Extract the (x, y) coordinate from the center of the cell holding the provided text.  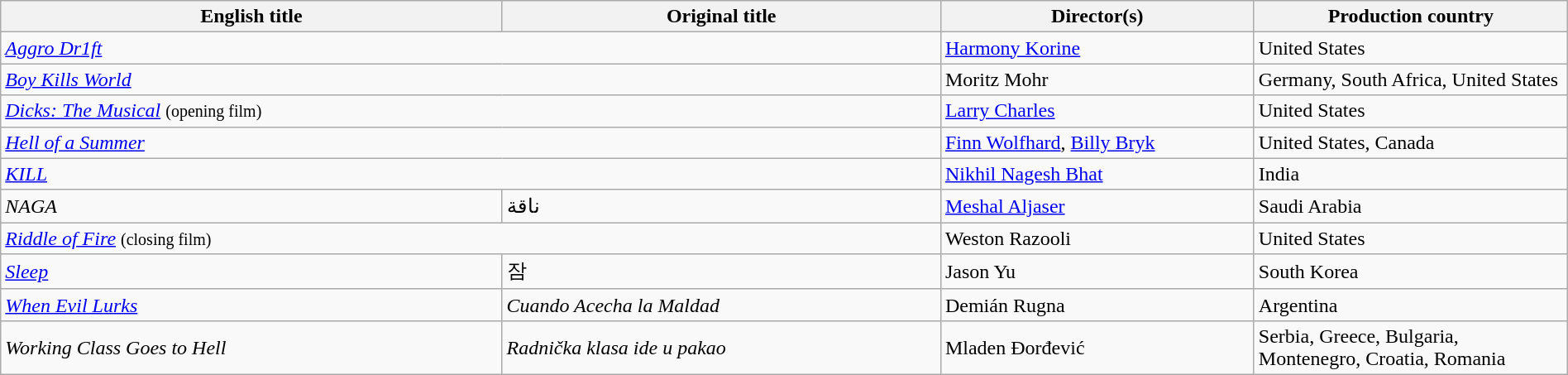
Finn Wolfhard, Billy Bryk (1097, 142)
Aggro Dr1ft (471, 48)
When Evil Lurks (251, 305)
Original title (721, 17)
Meshal Aljaser (1097, 206)
Larry Charles (1097, 111)
Demián Rugna (1097, 305)
Harmony Korine (1097, 48)
Jason Yu (1097, 272)
Sleep (251, 272)
Serbia, Greece, Bulgaria, Montenegro, Croatia, Romania (1411, 348)
Production country (1411, 17)
Working Class Goes to Hell (251, 348)
잠 (721, 272)
Germany, South Africa, United States (1411, 79)
South Korea (1411, 272)
ناقة (721, 206)
Hell of a Summer (471, 142)
Cuando Acecha la Maldad (721, 305)
NAGA (251, 206)
Director(s) (1097, 17)
KILL (471, 174)
Argentina (1411, 305)
English title (251, 17)
India (1411, 174)
Boy Kills World (471, 79)
Mladen Đorđević (1097, 348)
Weston Razooli (1097, 238)
Moritz Mohr (1097, 79)
Radnička klasa ide u pakao (721, 348)
Riddle of Fire (closing film) (471, 238)
United States, Canada (1411, 142)
Saudi Arabia (1411, 206)
Dicks: The Musical (opening film) (471, 111)
Nikhil Nagesh Bhat (1097, 174)
